Identify which cell holds the provided text, then report its [X, Y] central coordinate. 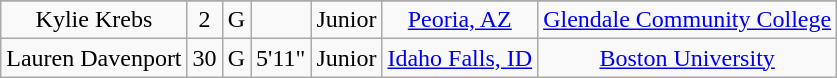
30 [204, 58]
Glendale Community College [688, 20]
Boston University [688, 58]
5'11" [281, 58]
Kylie Krebs [94, 20]
2 [204, 20]
Lauren Davenport [94, 58]
Peoria, AZ [460, 20]
Idaho Falls, ID [460, 58]
